Return the (x, y) coordinate for the center point of the cell that contains the specified text.  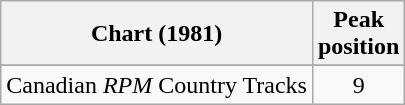
9 (358, 85)
Peakposition (358, 34)
Chart (1981) (157, 34)
Canadian RPM Country Tracks (157, 85)
